Identify which cell holds the provided text, then report its (X, Y) central coordinate. 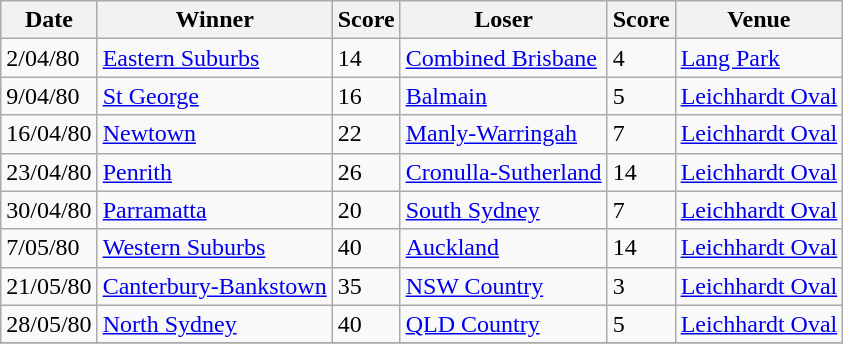
20 (366, 210)
Cronulla-Sutherland (504, 172)
21/05/80 (49, 286)
3 (641, 286)
23/04/80 (49, 172)
16 (366, 96)
9/04/80 (49, 96)
Date (49, 20)
35 (366, 286)
2/04/80 (49, 58)
Loser (504, 20)
Eastern Suburbs (214, 58)
16/04/80 (49, 134)
22 (366, 134)
4 (641, 58)
Auckland (504, 248)
Winner (214, 20)
Balmain (504, 96)
Manly-Warringah (504, 134)
St George (214, 96)
QLD Country (504, 324)
North Sydney (214, 324)
26 (366, 172)
NSW Country (504, 286)
Lang Park (759, 58)
30/04/80 (49, 210)
Venue (759, 20)
Newtown (214, 134)
7/05/80 (49, 248)
South Sydney (504, 210)
28/05/80 (49, 324)
Penrith (214, 172)
Canterbury-Bankstown (214, 286)
Combined Brisbane (504, 58)
Parramatta (214, 210)
Western Suburbs (214, 248)
